Determine the [x, y] coordinate at the center of the cell enclosing the given text.  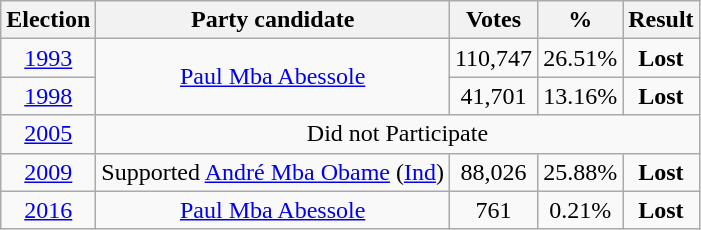
2016 [48, 210]
88,026 [493, 172]
110,747 [493, 58]
26.51% [580, 58]
1998 [48, 96]
13.16% [580, 96]
Result [661, 20]
% [580, 20]
Election [48, 20]
Did not Participate [398, 134]
0.21% [580, 210]
1993 [48, 58]
25.88% [580, 172]
2009 [48, 172]
Party candidate [273, 20]
2005 [48, 134]
761 [493, 210]
41,701 [493, 96]
Votes [493, 20]
Supported André Mba Obame (Ind) [273, 172]
